Search for the cell housing the specified text and yield its [X, Y] center coordinate. 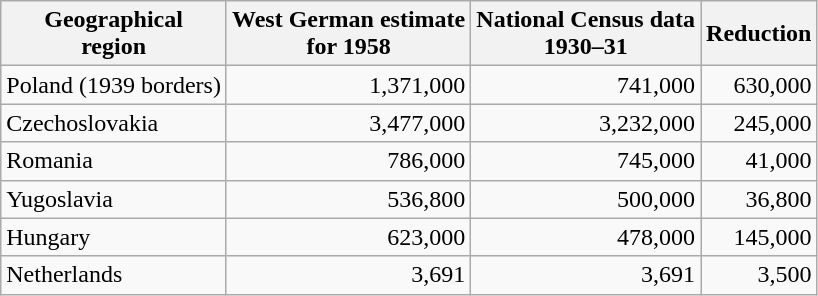
741,000 [586, 85]
3,500 [759, 275]
Romania [114, 161]
623,000 [348, 237]
Hungary [114, 237]
145,000 [759, 237]
West German estimatefor 1958 [348, 34]
36,800 [759, 199]
3,477,000 [348, 123]
Yugoslavia [114, 199]
745,000 [586, 161]
536,800 [348, 199]
Netherlands [114, 275]
500,000 [586, 199]
41,000 [759, 161]
Czechoslovakia [114, 123]
Poland (1939 borders) [114, 85]
Geographicalregion [114, 34]
1,371,000 [348, 85]
Reduction [759, 34]
245,000 [759, 123]
786,000 [348, 161]
National Census data1930–31 [586, 34]
478,000 [586, 237]
630,000 [759, 85]
3,232,000 [586, 123]
